Provide the (x, y) coordinate of the cell's center where the given text is located.  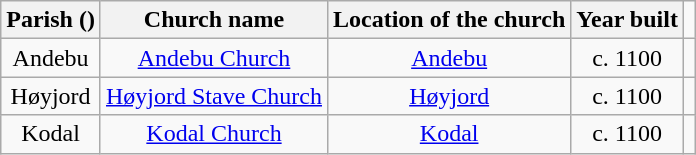
Høyjord Stave Church (214, 96)
Andebu Church (214, 58)
Parish () (51, 20)
Year built (628, 20)
Kodal Church (214, 134)
Church name (214, 20)
Location of the church (450, 20)
